Search for the cell housing the specified text and yield its (x, y) center coordinate. 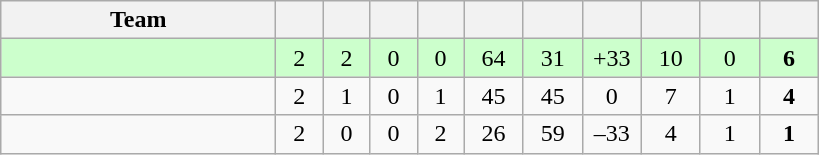
6 (788, 58)
–33 (612, 134)
59 (552, 134)
10 (670, 58)
64 (494, 58)
26 (494, 134)
Team (138, 20)
7 (670, 96)
31 (552, 58)
+33 (612, 58)
